Return (X, Y) of the center of cell containing provided text 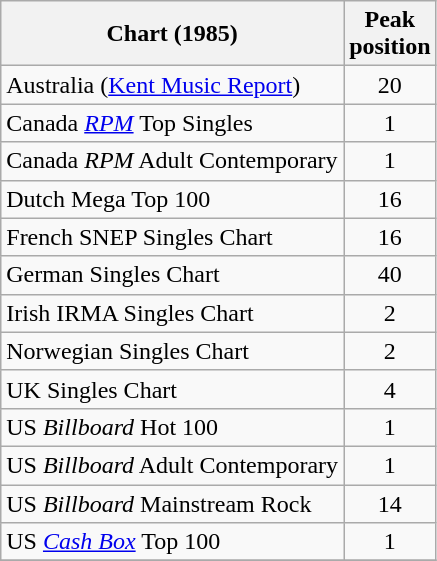
US Billboard Mainstream Rock (172, 503)
Norwegian Singles Chart (172, 351)
Chart (1985) (172, 34)
US Cash Box Top 100 (172, 542)
Peakposition (390, 34)
Canada RPM Top Singles (172, 123)
4 (390, 389)
Australia (Kent Music Report) (172, 85)
14 (390, 503)
Irish IRMA Singles Chart (172, 313)
20 (390, 85)
Dutch Mega Top 100 (172, 199)
Canada RPM Adult Contemporary (172, 161)
US Billboard Adult Contemporary (172, 465)
40 (390, 275)
German Singles Chart (172, 275)
French SNEP Singles Chart (172, 237)
UK Singles Chart (172, 389)
US Billboard Hot 100 (172, 427)
